Detect which cell encompasses the target text, then output its (X, Y) center coordinate. 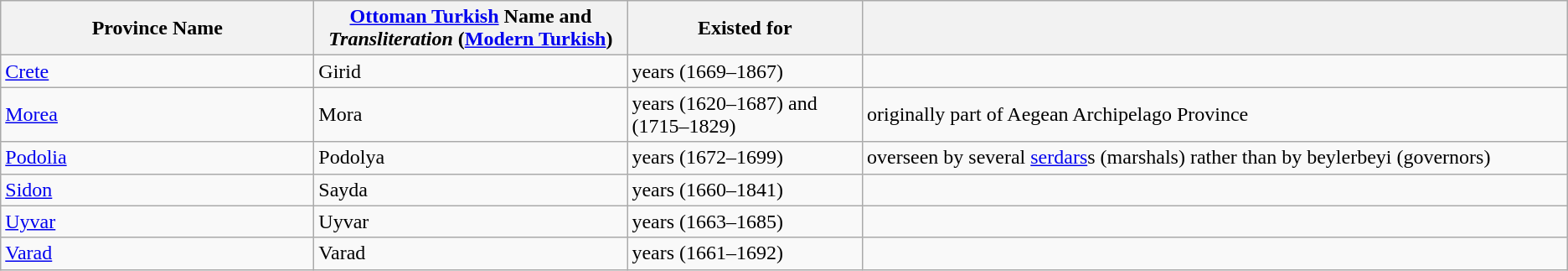
years (1660–1841) (745, 190)
years (1661–1692) (745, 253)
Sayda (471, 190)
years (1672–1699) (745, 158)
years (1620–1687) and (1715–1829) (745, 114)
Existed for (745, 29)
Province Name (157, 29)
Podolia (157, 158)
Sidon (157, 190)
Crete (157, 71)
originally part of Aegean Archipelago Province (1215, 114)
Podolya (471, 158)
Girid (471, 71)
years (1663–1685) (745, 221)
Ottoman Turkish Name and Transliteration (Modern Turkish) (471, 29)
years (1669–1867) (745, 71)
overseen by several serdarss (marshals) rather than by beylerbeyi (governors) (1215, 158)
Morea (157, 114)
Mora (471, 114)
